Extract the [x, y] coordinate from the center of the cell holding the provided text.  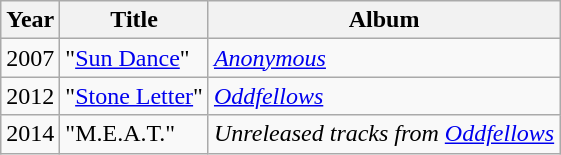
Year [30, 20]
"M.E.A.T." [134, 134]
"Stone Letter" [134, 96]
2012 [30, 96]
Unreleased tracks from Oddfellows [384, 134]
2007 [30, 58]
Album [384, 20]
Title [134, 20]
2014 [30, 134]
Oddfellows [384, 96]
Anonymous [384, 58]
"Sun Dance" [134, 58]
